Identify which cell holds the provided text, then report its [x, y] central coordinate. 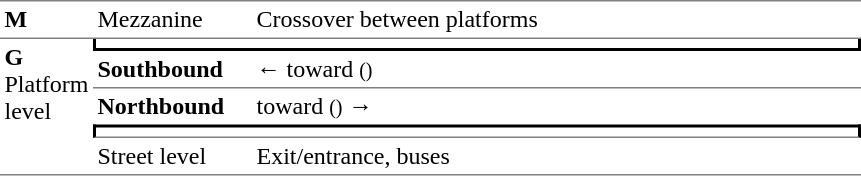
Street level [172, 157]
toward () → [556, 106]
Southbound [172, 69]
← toward () [556, 69]
Exit/entrance, buses [556, 157]
GPlatform level [46, 107]
M [46, 20]
Northbound [172, 106]
Mezzanine [172, 20]
Crossover between platforms [556, 20]
